Identify which cell holds the provided text, then report its (x, y) central coordinate. 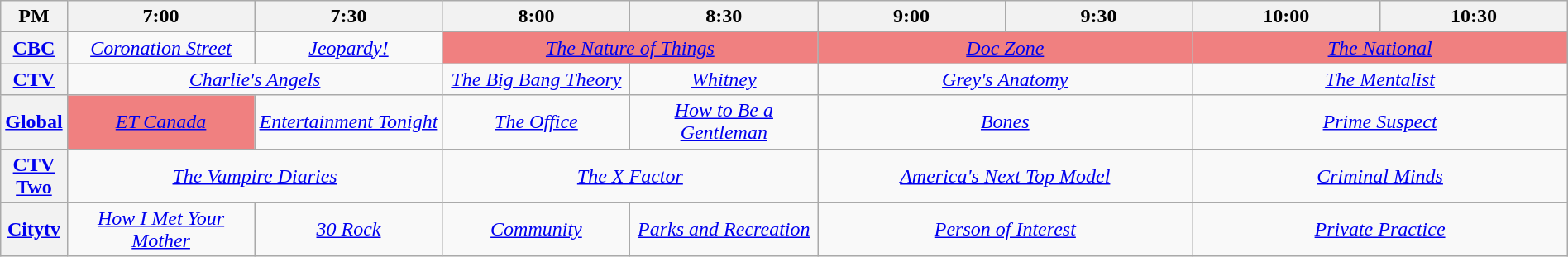
8:00 (536, 17)
Person of Interest (1006, 230)
The Mentalist (1379, 79)
ET Canada (160, 122)
7:30 (349, 17)
America's Next Top Model (1006, 175)
9:00 (911, 17)
The Nature of Things (630, 48)
PM (34, 17)
9:30 (1098, 17)
8:30 (724, 17)
Prime Suspect (1379, 122)
Grey's Anatomy (1006, 79)
Bones (1006, 122)
Criminal Minds (1379, 175)
10:30 (1474, 17)
Parks and Recreation (724, 230)
Jeopardy! (349, 48)
The X Factor (630, 175)
Community (536, 230)
7:00 (160, 17)
How to Be a Gentleman (724, 122)
Private Practice (1379, 230)
CTV (34, 79)
The National (1379, 48)
Charlie's Angels (255, 79)
The Office (536, 122)
Coronation Street (160, 48)
How I Met Your Mother (160, 230)
Global (34, 122)
Whitney (724, 79)
CTV Two (34, 175)
The Big Bang Theory (536, 79)
30 Rock (349, 230)
Citytv (34, 230)
The Vampire Diaries (255, 175)
10:00 (1287, 17)
CBC (34, 48)
Entertainment Tonight (349, 122)
Doc Zone (1006, 48)
